Scan for the cell matching the given text and deliver its (x, y) coordinate at center. 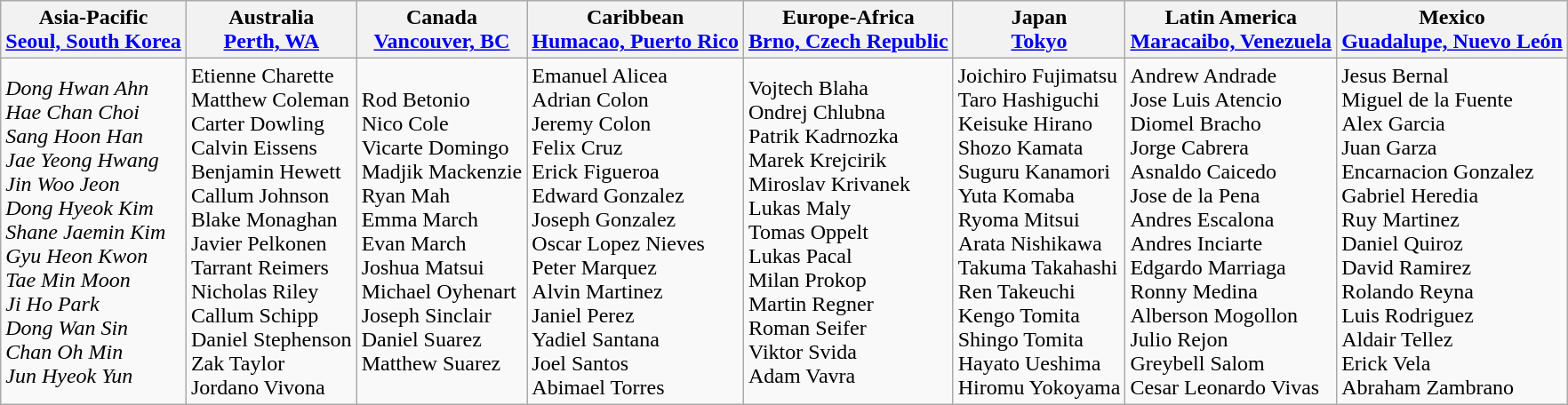
Latin America Maracaibo, Venezuela (1231, 30)
Caribbean Humacao, Puerto Rico (636, 30)
Mexico Guadalupe, Nuevo León (1452, 30)
Australia Perth, WA (271, 30)
Canada Vancouver, BC (442, 30)
Japan Tokyo (1039, 30)
Europe-Africa Brno, Czech Republic (848, 30)
Asia-Pacific Seoul, South Korea (94, 30)
